Return (x, y) of the center of cell containing provided text 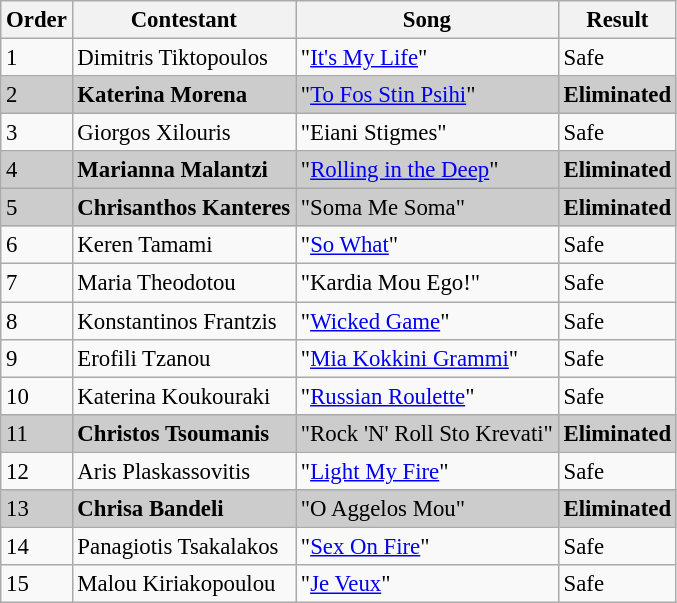
Malou Kiriakopoulou (184, 584)
Order (36, 20)
Chrisanthos Kanteres (184, 208)
Katerina Morena (184, 95)
Konstantinos Frantzis (184, 321)
"Je Veux" (428, 584)
"Eiani Stigmes" (428, 133)
Christos Tsoumanis (184, 433)
"Kardia Mou Ego!" (428, 283)
8 (36, 321)
10 (36, 396)
14 (36, 546)
9 (36, 358)
"Wicked Game" (428, 321)
Song (428, 20)
1 (36, 58)
"Light My Fire" (428, 471)
Dimitris Tiktopoulos (184, 58)
"O Aggelos Mou" (428, 509)
Katerina Koukouraki (184, 396)
12 (36, 471)
Chrisa Bandeli (184, 509)
2 (36, 95)
Maria Theodotou (184, 283)
4 (36, 170)
"Rock 'N' Roll Sto Krevati" (428, 433)
11 (36, 433)
"Russian Roulette" (428, 396)
Giorgos Xilouris (184, 133)
"So What" (428, 245)
"To Fos Stin Psihi" (428, 95)
Keren Tamami (184, 245)
"Mia Kokkini Grammi" (428, 358)
Marianna Malantzi (184, 170)
Contestant (184, 20)
Result (617, 20)
5 (36, 208)
3 (36, 133)
Aris Plaskassovitis (184, 471)
"Rolling in the Deep" (428, 170)
"Soma Me Soma" (428, 208)
13 (36, 509)
6 (36, 245)
"Sex On Fire" (428, 546)
Panagiotis Tsakalakos (184, 546)
"It's My Life" (428, 58)
15 (36, 584)
Erofili Tzanou (184, 358)
7 (36, 283)
